Pinpoint the cell where the given text exists, returning its [X, Y] midpoint coordinate. 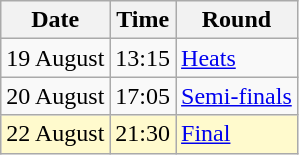
22 August [56, 134]
21:30 [143, 134]
Heats [237, 58]
Final [237, 134]
19 August [56, 58]
Round [237, 20]
17:05 [143, 96]
Date [56, 20]
Semi-finals [237, 96]
Time [143, 20]
20 August [56, 96]
13:15 [143, 58]
